Return (x, y) of the center of cell containing provided text 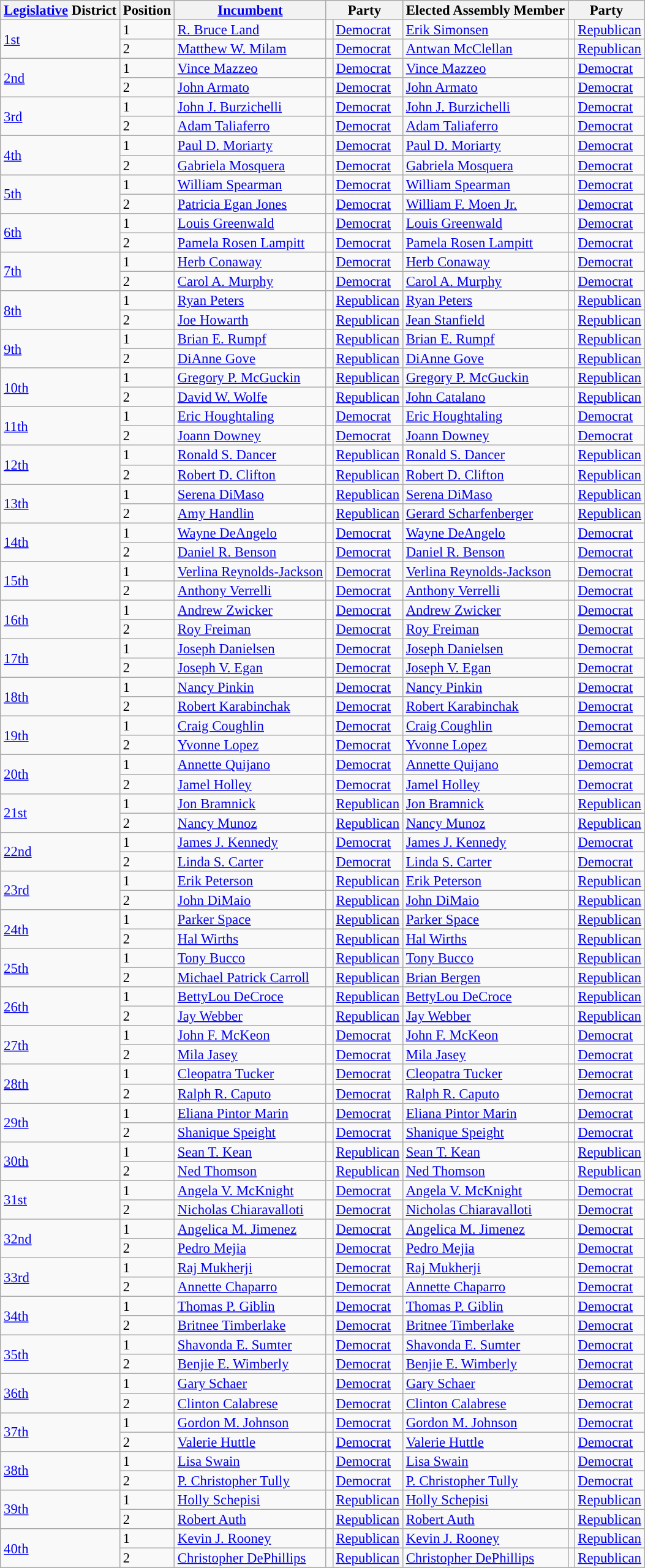
40th (60, 1548)
18th (60, 697)
R. Bruce Land (251, 30)
Amy Handlin (251, 513)
38th (60, 1471)
9th (60, 349)
30th (60, 1161)
Jean Stanfield (485, 320)
21st (60, 813)
4th (60, 156)
27th (60, 1045)
William F. Moen Jr. (485, 204)
Elected Assembly Member (485, 10)
32nd (60, 1238)
10th (60, 387)
Matthew W. Milam (251, 49)
Erik Simonsen (485, 30)
29th (60, 1123)
Position (147, 10)
Michael Patrick Carroll (251, 978)
7th (60, 272)
8th (60, 310)
34th (60, 1316)
John Catalano (485, 397)
33rd (60, 1277)
3rd (60, 116)
Antwan McClellan (485, 49)
17th (60, 659)
37th (60, 1431)
35th (60, 1354)
6th (60, 233)
12th (60, 465)
David W. Wolfe (251, 397)
11th (60, 426)
31st (60, 1200)
22nd (60, 851)
28th (60, 1084)
25th (60, 967)
16th (60, 620)
Joe Howarth (251, 320)
5th (60, 193)
Patricia Egan Jones (251, 204)
Brian Bergen (485, 978)
2nd (60, 78)
24th (60, 929)
13th (60, 503)
26th (60, 1007)
Gerard Scharfenberger (485, 513)
Legislative District (60, 10)
20th (60, 774)
1st (60, 39)
Incumbent (251, 10)
36th (60, 1394)
23rd (60, 890)
14th (60, 542)
15th (60, 580)
39th (60, 1510)
19th (60, 736)
